Find where the given text appears and provide that cell's center as (x, y) coordinate. 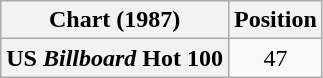
Position (276, 20)
Chart (1987) (115, 20)
US Billboard Hot 100 (115, 58)
47 (276, 58)
